Determine the [X, Y] coordinate at the center of the cell enclosing the given text.  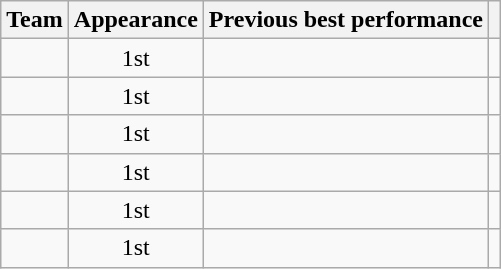
Previous best performance [346, 20]
Team [35, 20]
Appearance [136, 20]
